Determine the [X, Y] coordinate at the center of the cell enclosing the given text.  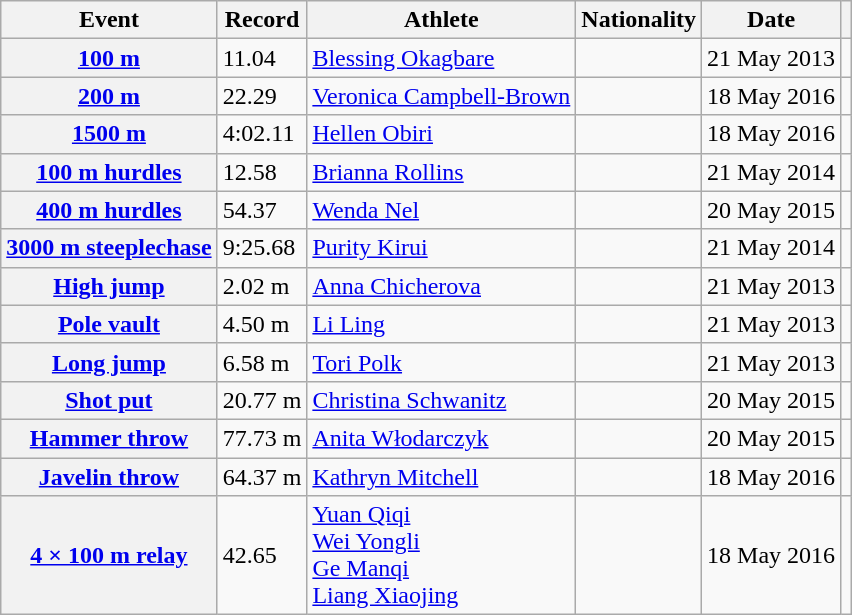
Anita Włodarczyk [442, 438]
Long jump [109, 362]
12.58 [262, 172]
Record [262, 20]
Date [772, 20]
400 m hurdles [109, 210]
Anna Chicherova [442, 286]
Purity Kirui [442, 248]
11.04 [262, 58]
20.77 m [262, 400]
2.02 m [262, 286]
3000 m steeplechase [109, 248]
Li Ling [442, 324]
Kathryn Mitchell [442, 477]
100 m hurdles [109, 172]
Javelin throw [109, 477]
4 × 100 m relay [109, 556]
Brianna Rollins [442, 172]
Nationality [639, 20]
200 m [109, 96]
64.37 m [262, 477]
4.50 m [262, 324]
Pole vault [109, 324]
Hammer throw [109, 438]
100 m [109, 58]
9:25.68 [262, 248]
Blessing Okagbare [442, 58]
Veronica Campbell-Brown [442, 96]
Athlete [442, 20]
42.65 [262, 556]
54.37 [262, 210]
Event [109, 20]
22.29 [262, 96]
1500 m [109, 134]
Hellen Obiri [442, 134]
Christina Schwanitz [442, 400]
Shot put [109, 400]
Tori Polk [442, 362]
77.73 m [262, 438]
4:02.11 [262, 134]
Yuan QiqiWei YongliGe ManqiLiang Xiaojing [442, 556]
Wenda Nel [442, 210]
High jump [109, 286]
6.58 m [262, 362]
